Return the (X, Y) coordinate for the center point of the cell that contains the specified text.  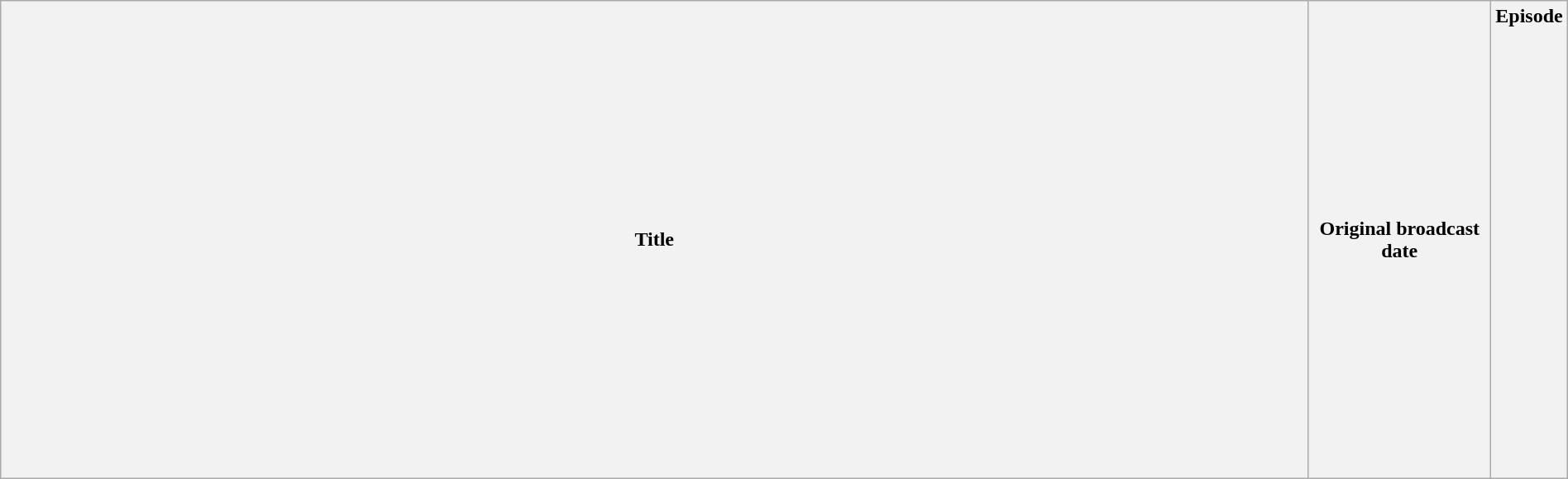
Episode (1529, 240)
Original broadcast date (1399, 240)
Title (655, 240)
